Capture the cell that displays the provided text and extract its (X, Y) central coordinate. 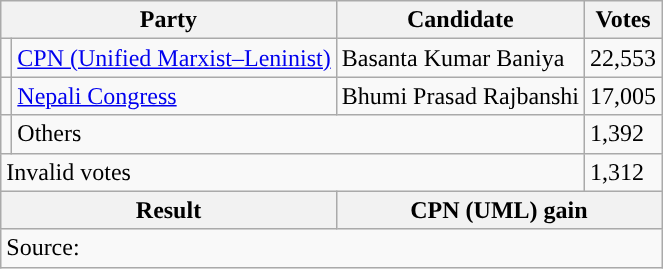
Candidate (460, 20)
1,392 (624, 134)
Invalid votes (293, 172)
CPN (UML) gain (498, 210)
17,005 (624, 96)
Result (168, 210)
CPN (Unified Marxist–Leninist) (174, 58)
Basanta Kumar Baniya (460, 58)
Others (298, 134)
1,312 (624, 172)
Source: (332, 248)
Party (168, 20)
Nepali Congress (174, 96)
Votes (624, 20)
22,553 (624, 58)
Bhumi Prasad Rajbanshi (460, 96)
